Return the (x, y) coordinate for the center point of the cell that contains the specified text.  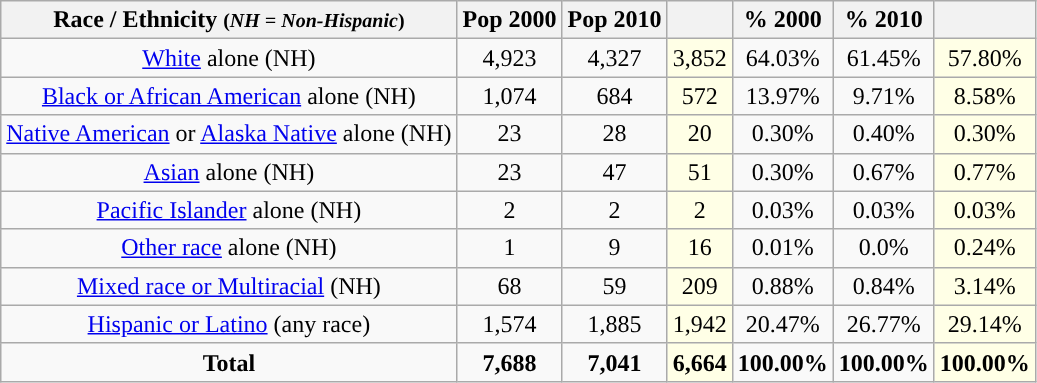
1,942 (700, 324)
Pop 2010 (614, 20)
4,923 (510, 58)
20 (700, 134)
7,688 (510, 362)
1,074 (510, 96)
1 (510, 248)
Asian alone (NH) (229, 172)
20.47% (782, 324)
57.80% (984, 58)
209 (700, 286)
Race / Ethnicity (NH = Non-Hispanic) (229, 20)
1,885 (614, 324)
61.45% (884, 58)
28 (614, 134)
684 (614, 96)
0.84% (884, 286)
13.97% (782, 96)
26.77% (884, 324)
0.24% (984, 248)
Other race alone (NH) (229, 248)
% 2000 (782, 20)
Hispanic or Latino (any race) (229, 324)
59 (614, 286)
64.03% (782, 58)
Native American or Alaska Native alone (NH) (229, 134)
29.14% (984, 324)
1,574 (510, 324)
0.67% (884, 172)
3.14% (984, 286)
Pacific Islander alone (NH) (229, 210)
7,041 (614, 362)
3,852 (700, 58)
Total (229, 362)
68 (510, 286)
6,664 (700, 362)
Mixed race or Multiracial (NH) (229, 286)
0.0% (884, 248)
9.71% (884, 96)
0.01% (782, 248)
0.40% (884, 134)
16 (700, 248)
Pop 2000 (510, 20)
47 (614, 172)
8.58% (984, 96)
Black or African American alone (NH) (229, 96)
51 (700, 172)
572 (700, 96)
4,327 (614, 58)
0.77% (984, 172)
9 (614, 248)
% 2010 (884, 20)
White alone (NH) (229, 58)
0.88% (782, 286)
